Search for the cell housing the specified text and yield its [x, y] center coordinate. 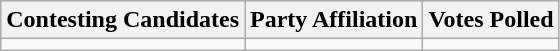
Party Affiliation [334, 20]
Contesting Candidates [123, 20]
Votes Polled [491, 20]
